Return the (x, y) coordinate for the center point of the cell that contains the specified text.  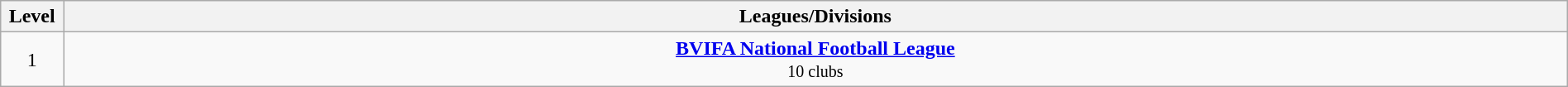
Leagues/Divisions (815, 17)
BVIFA National Football League10 clubs (815, 60)
Level (32, 17)
1 (32, 60)
